Provide the [X, Y] coordinate of the cell's center where the given text is located.  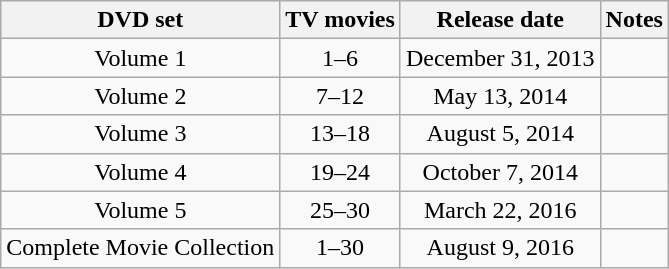
May 13, 2014 [500, 96]
13–18 [340, 134]
Notes [634, 20]
1–30 [340, 248]
7–12 [340, 96]
25–30 [340, 210]
Volume 1 [140, 58]
Volume 2 [140, 96]
August 9, 2016 [500, 248]
October 7, 2014 [500, 172]
Volume 4 [140, 172]
August 5, 2014 [500, 134]
1–6 [340, 58]
TV movies [340, 20]
Release date [500, 20]
December 31, 2013 [500, 58]
Volume 5 [140, 210]
Volume 3 [140, 134]
19–24 [340, 172]
DVD set [140, 20]
March 22, 2016 [500, 210]
Complete Movie Collection [140, 248]
